Provide the [X, Y] coordinate of the cell's center where the given text is located.  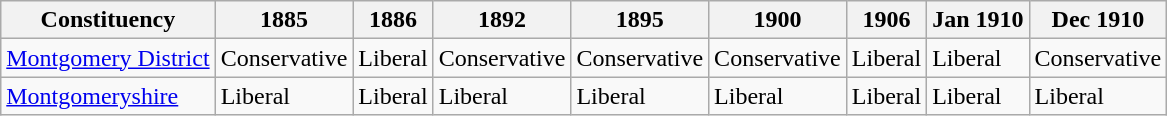
1906 [886, 20]
Constituency [108, 20]
1886 [393, 20]
Dec 1910 [1098, 20]
1900 [778, 20]
Jan 1910 [978, 20]
Montgomery District [108, 58]
1895 [640, 20]
1892 [502, 20]
Montgomeryshire [108, 96]
1885 [284, 20]
